Locate the cell with the specified text and output its (X, Y) center coordinate. 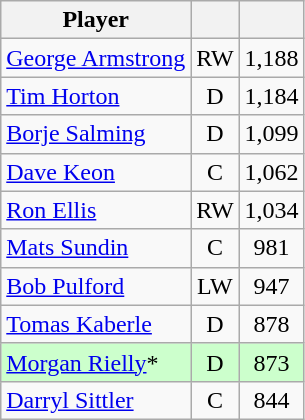
Player (96, 20)
Morgan Rielly* (96, 362)
Ron Ellis (96, 210)
Borje Salming (96, 134)
Bob Pulford (96, 286)
947 (272, 286)
Darryl Sittler (96, 400)
1,099 (272, 134)
Tim Horton (96, 96)
981 (272, 248)
Mats Sundin (96, 248)
Dave Keon (96, 172)
1,184 (272, 96)
1,062 (272, 172)
1,034 (272, 210)
LW (215, 286)
878 (272, 324)
George Armstrong (96, 58)
1,188 (272, 58)
873 (272, 362)
Tomas Kaberle (96, 324)
844 (272, 400)
